Output the (x, y) coordinate of the center of the cell containing the given text.  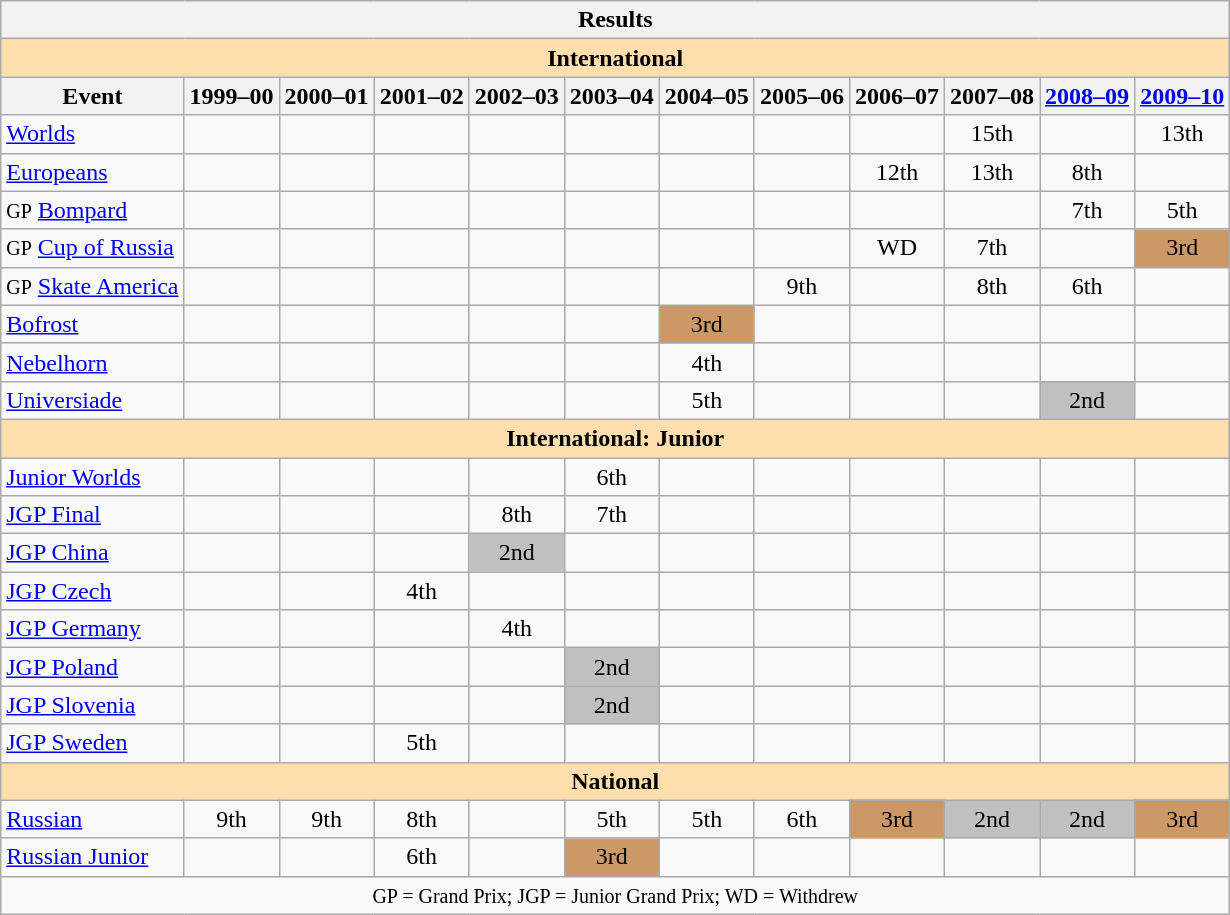
JGP Slovenia (92, 705)
JGP Germany (92, 629)
International (616, 58)
JGP Poland (92, 667)
Europeans (92, 172)
2007–08 (992, 96)
15th (992, 134)
Universiade (92, 400)
2002–03 (516, 96)
GP Cup of Russia (92, 248)
JGP Sweden (92, 743)
GP = Grand Prix; JGP = Junior Grand Prix; WD = Withdrew (616, 895)
2009–10 (1182, 96)
2006–07 (896, 96)
Junior Worlds (92, 477)
Russian (92, 819)
Nebelhorn (92, 362)
JGP Final (92, 515)
Russian Junior (92, 857)
12th (896, 172)
Worlds (92, 134)
Event (92, 96)
JGP China (92, 553)
2000–01 (326, 96)
1999–00 (232, 96)
2001–02 (422, 96)
JGP Czech (92, 591)
2004–05 (706, 96)
GP Bompard (92, 210)
2008–09 (1088, 96)
Bofrost (92, 324)
International: Junior (616, 438)
Results (616, 20)
WD (896, 248)
National (616, 781)
2003–04 (612, 96)
2005–06 (802, 96)
GP Skate America (92, 286)
